Scan for the cell matching the given text and deliver its [x, y] coordinate at center. 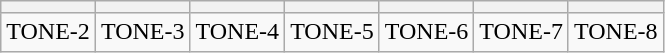
TONE-8 [616, 32]
TONE-5 [332, 32]
TONE-7 [522, 32]
TONE-6 [426, 32]
TONE-4 [238, 32]
TONE-2 [48, 32]
TONE-3 [142, 32]
